Extract the (x, y) coordinate from the center of the cell holding the provided text.  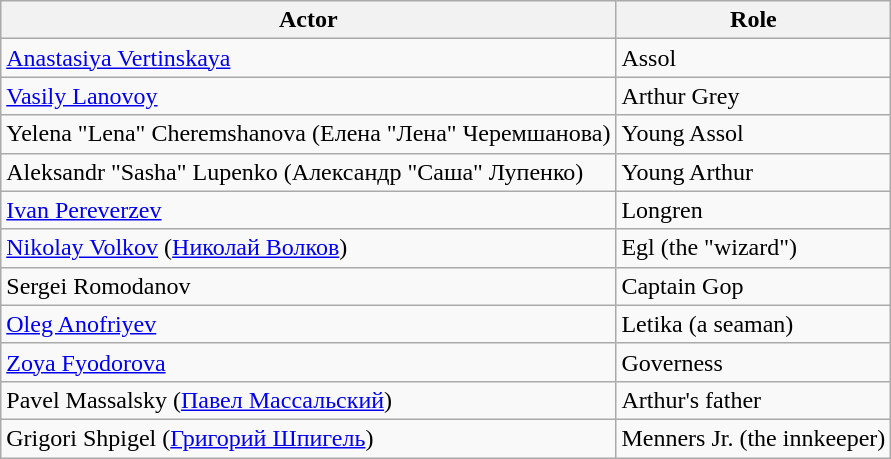
Longren (754, 210)
Grigori Shpigel (Григорий Шпигель) (308, 438)
Zoya Fyodorova (308, 362)
Assol (754, 58)
Young Assol (754, 134)
Oleg Anofriyev (308, 324)
Actor (308, 20)
Aleksandr "Sasha" Lupenko (Александр "Саша" Лупенко) (308, 172)
Governess (754, 362)
Yelena "Lena" Cheremshanova (Елена "Лена" Черемшанова) (308, 134)
Arthur Grey (754, 96)
Letika (a seaman) (754, 324)
Egl (the "wizard") (754, 248)
Sergei Romodanov (308, 286)
Ivan Pereverzev (308, 210)
Arthur's father (754, 400)
Nikolay Volkov (Николай Волков) (308, 248)
Vasily Lanovoy (308, 96)
Anastasiya Vertinskaya (308, 58)
Pavel Massalsky (Павел Массальский) (308, 400)
Captain Gop (754, 286)
Role (754, 20)
Young Arthur (754, 172)
Menners Jr. (the innkeeper) (754, 438)
